Find where the given text appears and provide that cell's center as (X, Y) coordinate. 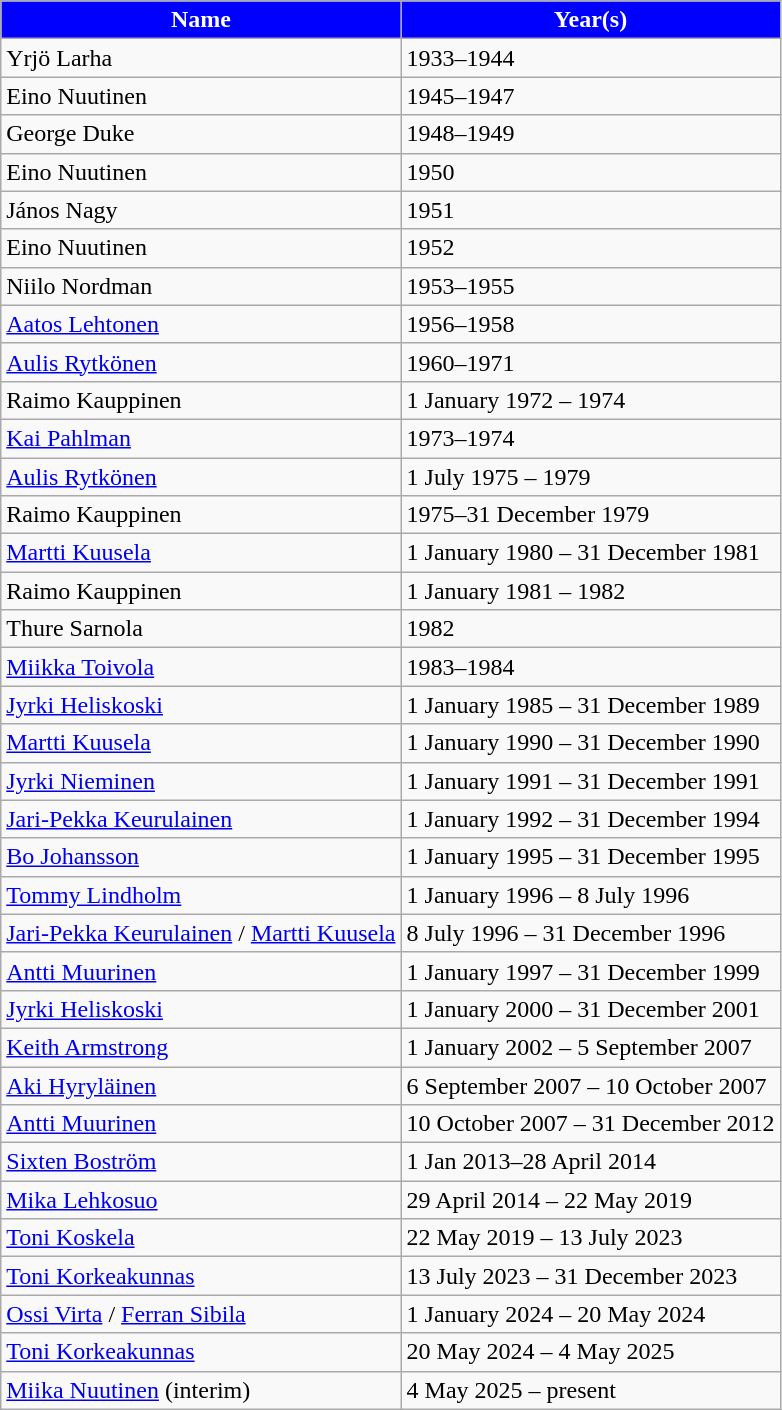
1 January 1992 – 31 December 1994 (590, 819)
János Nagy (201, 210)
Year(s) (590, 20)
Mika Lehkosuo (201, 1200)
1953–1955 (590, 286)
1 January 1991 – 31 December 1991 (590, 781)
1 January 2000 – 31 December 2001 (590, 1009)
1956–1958 (590, 324)
1975–31 December 1979 (590, 515)
1 January 1972 – 1974 (590, 400)
1 January 2002 – 5 September 2007 (590, 1047)
Jari-Pekka Keurulainen / Martti Kuusela (201, 933)
Thure Sarnola (201, 629)
Name (201, 20)
13 July 2023 – 31 December 2023 (590, 1276)
1 January 2024 – 20 May 2024 (590, 1314)
1 January 1995 – 31 December 1995 (590, 857)
Niilo Nordman (201, 286)
1983–1984 (590, 667)
Miika Nuutinen (interim) (201, 1390)
1 January 1980 – 31 December 1981 (590, 553)
1952 (590, 248)
1945–1947 (590, 96)
1982 (590, 629)
Sixten Boström (201, 1162)
1 January 1981 – 1982 (590, 591)
1973–1974 (590, 438)
4 May 2025 – present (590, 1390)
10 October 2007 – 31 December 2012 (590, 1124)
Ossi Virta / Ferran Sibila (201, 1314)
1 Jan 2013–28 April 2014 (590, 1162)
George Duke (201, 134)
1 January 1990 – 31 December 1990 (590, 743)
Jari-Pekka Keurulainen (201, 819)
Keith Armstrong (201, 1047)
1960–1971 (590, 362)
Miikka Toivola (201, 667)
1950 (590, 172)
Bo Johansson (201, 857)
1 January 1985 – 31 December 1989 (590, 705)
8 July 1996 – 31 December 1996 (590, 933)
1951 (590, 210)
Yrjö Larha (201, 58)
Aatos Lehtonen (201, 324)
1 January 1996 – 8 July 1996 (590, 895)
6 September 2007 – 10 October 2007 (590, 1085)
1933–1944 (590, 58)
1 January 1997 – 31 December 1999 (590, 971)
Toni Koskela (201, 1238)
1948–1949 (590, 134)
1 July 1975 – 1979 (590, 477)
Tommy Lindholm (201, 895)
22 May 2019 – 13 July 2023 (590, 1238)
29 April 2014 – 22 May 2019 (590, 1200)
Jyrki Nieminen (201, 781)
Aki Hyryläinen (201, 1085)
20 May 2024 – 4 May 2025 (590, 1352)
Kai Pahlman (201, 438)
